Capture the cell that displays the provided text and extract its [x, y] central coordinate. 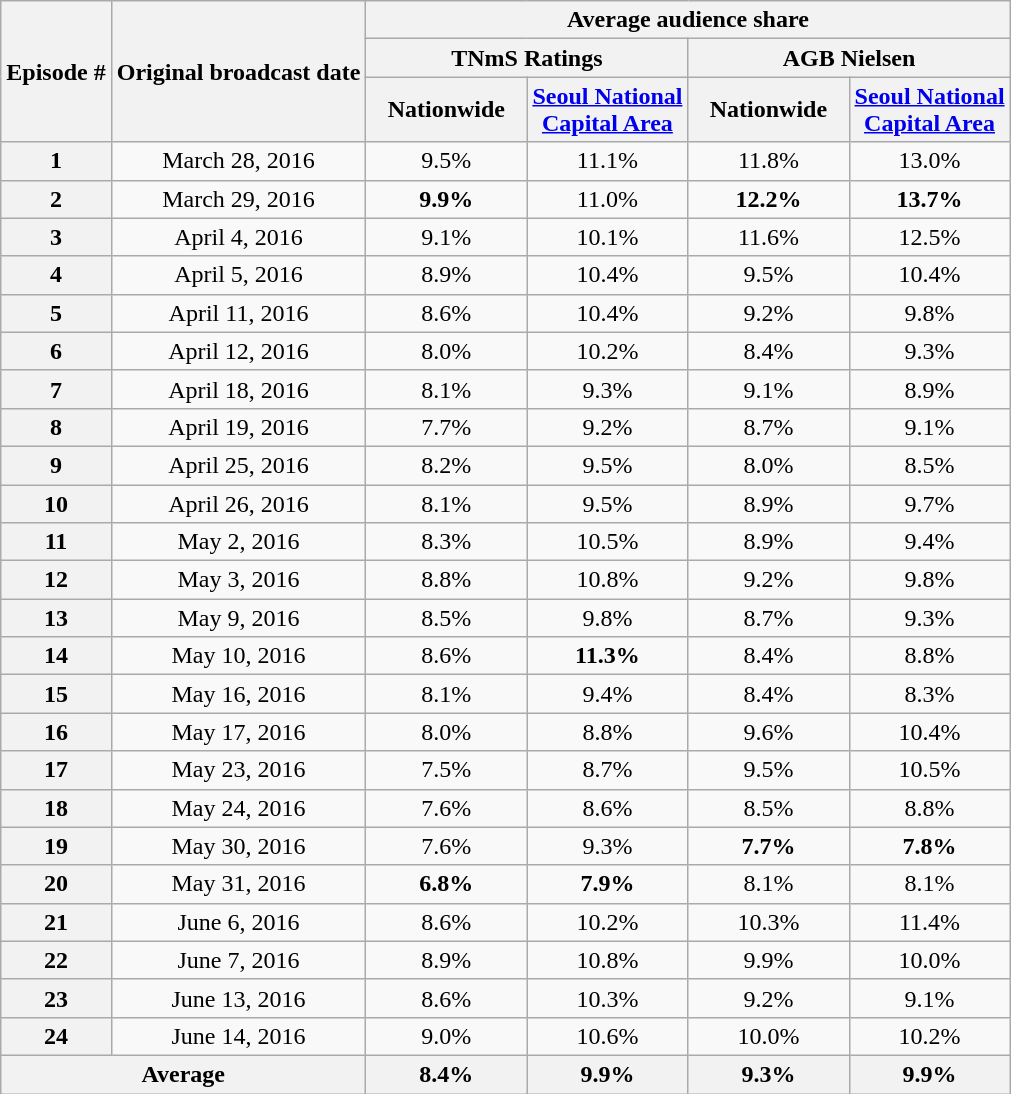
May 23, 2016 [238, 770]
May 10, 2016 [238, 656]
2 [56, 199]
May 2, 2016 [238, 542]
April 11, 2016 [238, 313]
12.2% [768, 199]
8 [56, 427]
13.7% [930, 199]
4 [56, 275]
11.8% [768, 161]
May 24, 2016 [238, 808]
23 [56, 998]
April 19, 2016 [238, 427]
April 4, 2016 [238, 237]
10.6% [608, 1036]
20 [56, 884]
March 29, 2016 [238, 199]
June 6, 2016 [238, 922]
June 14, 2016 [238, 1036]
18 [56, 808]
24 [56, 1036]
May 17, 2016 [238, 732]
7.5% [446, 770]
7.8% [930, 846]
May 9, 2016 [238, 618]
5 [56, 313]
April 18, 2016 [238, 389]
April 25, 2016 [238, 465]
22 [56, 960]
7 [56, 389]
TNmS Ratings [527, 58]
Average [184, 1074]
17 [56, 770]
15 [56, 694]
16 [56, 732]
April 12, 2016 [238, 351]
Episode # [56, 72]
Average audience share [688, 20]
19 [56, 846]
May 3, 2016 [238, 580]
6.8% [446, 884]
9.6% [768, 732]
AGB Nielsen [849, 58]
7.9% [608, 884]
6 [56, 351]
June 13, 2016 [238, 998]
11.1% [608, 161]
11.6% [768, 237]
May 16, 2016 [238, 694]
10.1% [608, 237]
11.3% [608, 656]
10 [56, 503]
May 31, 2016 [238, 884]
May 30, 2016 [238, 846]
14 [56, 656]
13.0% [930, 161]
13 [56, 618]
March 28, 2016 [238, 161]
April 5, 2016 [238, 275]
8.2% [446, 465]
June 7, 2016 [238, 960]
9 [56, 465]
11.4% [930, 922]
11.0% [608, 199]
April 26, 2016 [238, 503]
12 [56, 580]
9.0% [446, 1036]
11 [56, 542]
1 [56, 161]
12.5% [930, 237]
9.7% [930, 503]
Original broadcast date [238, 72]
21 [56, 922]
3 [56, 237]
